From the cell containing the given text, extract its center point as (X, Y) coordinate. 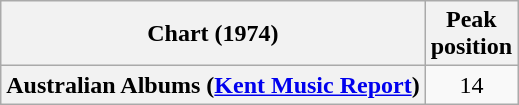
Chart (1974) (213, 34)
14 (471, 85)
Australian Albums (Kent Music Report) (213, 85)
Peakposition (471, 34)
